Find where the given text appears and provide that cell's center as [X, Y] coordinate. 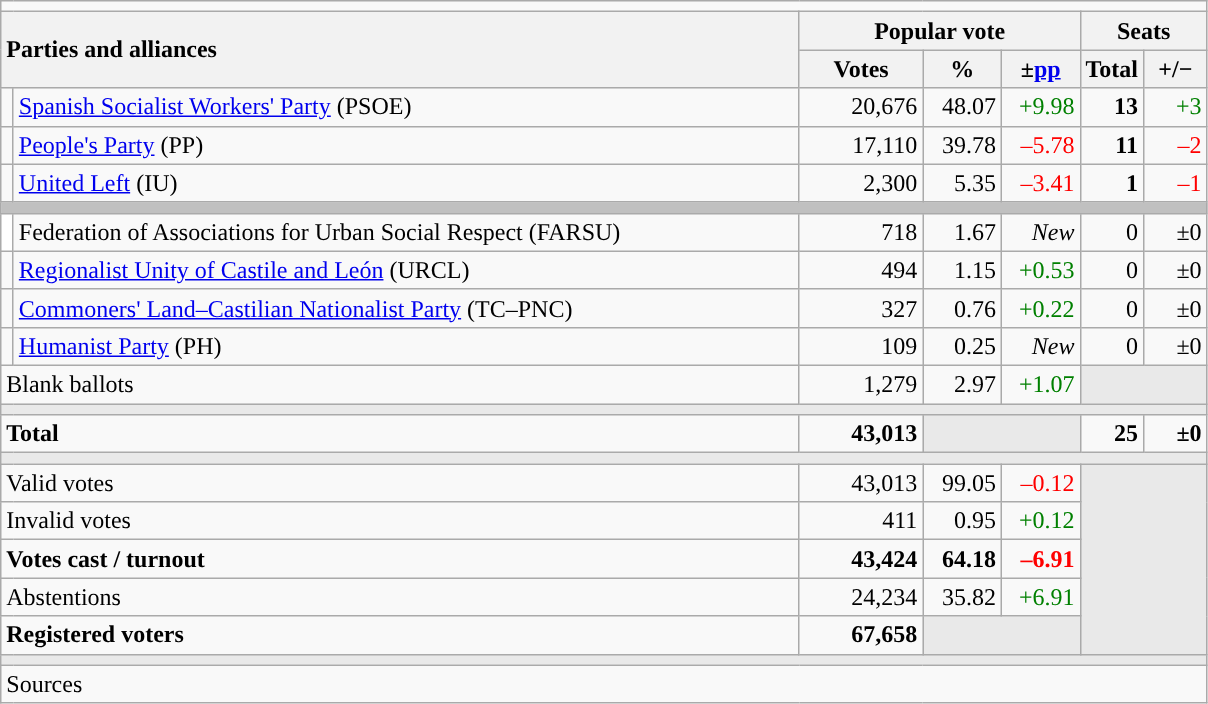
Humanist Party (PH) [406, 346]
+9.98 [1040, 107]
67,658 [861, 635]
Abstentions [400, 597]
0.25 [962, 346]
2.97 [962, 384]
5.35 [962, 183]
–2 [1176, 145]
+3 [1176, 107]
1 [1112, 183]
+0.12 [1040, 521]
+0.53 [1040, 270]
United Left (IU) [406, 183]
Invalid votes [400, 521]
1.15 [962, 270]
Sources [604, 684]
48.07 [962, 107]
13 [1112, 107]
–0.12 [1040, 483]
99.05 [962, 483]
35.82 [962, 597]
0.76 [962, 308]
Regionalist Unity of Castile and León (URCL) [406, 270]
+6.91 [1040, 597]
People's Party (PP) [406, 145]
109 [861, 346]
Federation of Associations for Urban Social Respect (FARSU) [406, 232]
Spanish Socialist Workers' Party (PSOE) [406, 107]
24,234 [861, 597]
17,110 [861, 145]
411 [861, 521]
64.18 [962, 559]
Blank ballots [400, 384]
–3.41 [1040, 183]
0.95 [962, 521]
+0.22 [1040, 308]
±pp [1040, 69]
1,279 [861, 384]
Valid votes [400, 483]
–1 [1176, 183]
327 [861, 308]
Votes [861, 69]
–5.78 [1040, 145]
+/− [1176, 69]
2,300 [861, 183]
39.78 [962, 145]
11 [1112, 145]
25 [1112, 434]
Commoners' Land–Castilian Nationalist Party (TC–PNC) [406, 308]
718 [861, 232]
Parties and alliances [400, 50]
% [962, 69]
–6.91 [1040, 559]
Seats [1144, 31]
Registered voters [400, 635]
494 [861, 270]
Votes cast / turnout [400, 559]
1.67 [962, 232]
20,676 [861, 107]
43,424 [861, 559]
+1.07 [1040, 384]
Popular vote [940, 31]
